Return [X, Y] of the center of cell containing provided text 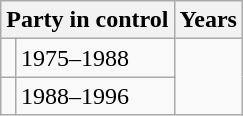
Years [208, 20]
Party in control [88, 20]
1975–1988 [94, 58]
1988–1996 [94, 96]
